For the text-containing cell, return its midpoint in (X, Y) coordinate format. 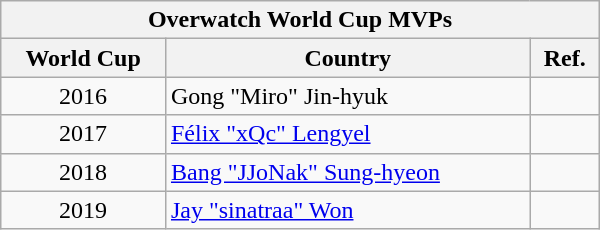
2016 (84, 96)
2017 (84, 134)
Gong "Miro" Jin-hyuk (348, 96)
Félix "xQc" Lengyel (348, 134)
Country (348, 58)
World Cup (84, 58)
Overwatch World Cup MVPs (300, 20)
2019 (84, 210)
Bang "JJoNak" Sung-hyeon (348, 172)
Jay "sinatraa" Won (348, 210)
Ref. (564, 58)
2018 (84, 172)
